Return [X, Y] of the center of cell containing provided text 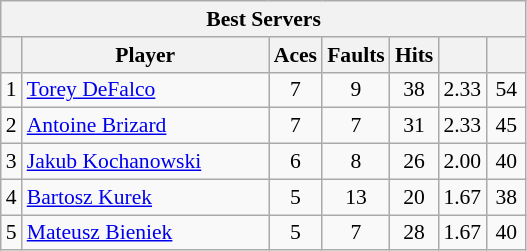
Aces [296, 55]
Bartosz Kurek [146, 197]
6 [296, 162]
3 [12, 162]
Player [146, 55]
Jakub Kochanowski [146, 162]
20 [414, 197]
2.00 [462, 162]
2 [12, 126]
Torey DeFalco [146, 90]
31 [414, 126]
13 [356, 197]
Hits [414, 55]
45 [506, 126]
28 [414, 233]
Faults [356, 55]
Antoine Brizard [146, 126]
9 [356, 90]
Best Servers [264, 19]
1 [12, 90]
54 [506, 90]
26 [414, 162]
4 [12, 197]
8 [356, 162]
Mateusz Bieniek [146, 233]
